Determine the (x, y) coordinate at the center of the cell enclosing the given text.  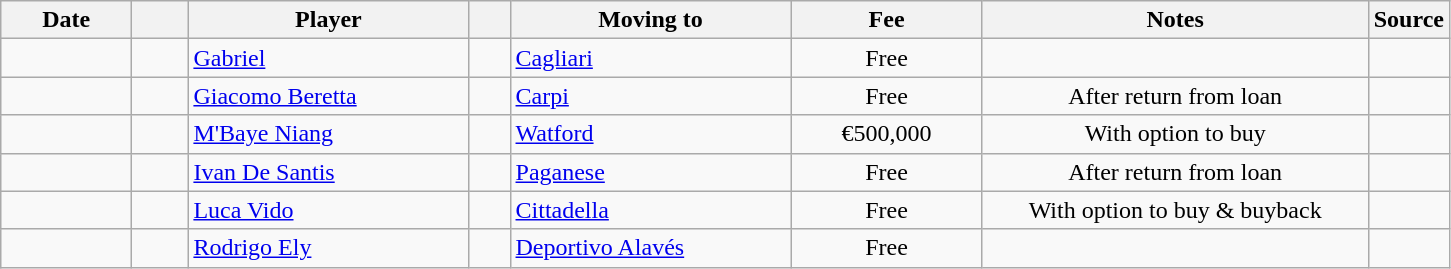
Carpi (650, 96)
Paganese (650, 172)
Cittadella (650, 210)
With option to buy & buyback (1175, 210)
Date (66, 20)
Watford (650, 134)
Ivan De Santis (328, 172)
Luca Vido (328, 210)
Moving to (650, 20)
Gabriel (328, 58)
€500,000 (886, 134)
With option to buy (1175, 134)
Giacomo Beretta (328, 96)
M'Baye Niang (328, 134)
Rodrigo Ely (328, 248)
Fee (886, 20)
Notes (1175, 20)
Source (1408, 20)
Deportivo Alavés (650, 248)
Cagliari (650, 58)
Player (328, 20)
